Find where the given text appears and provide that cell's center as [x, y] coordinate. 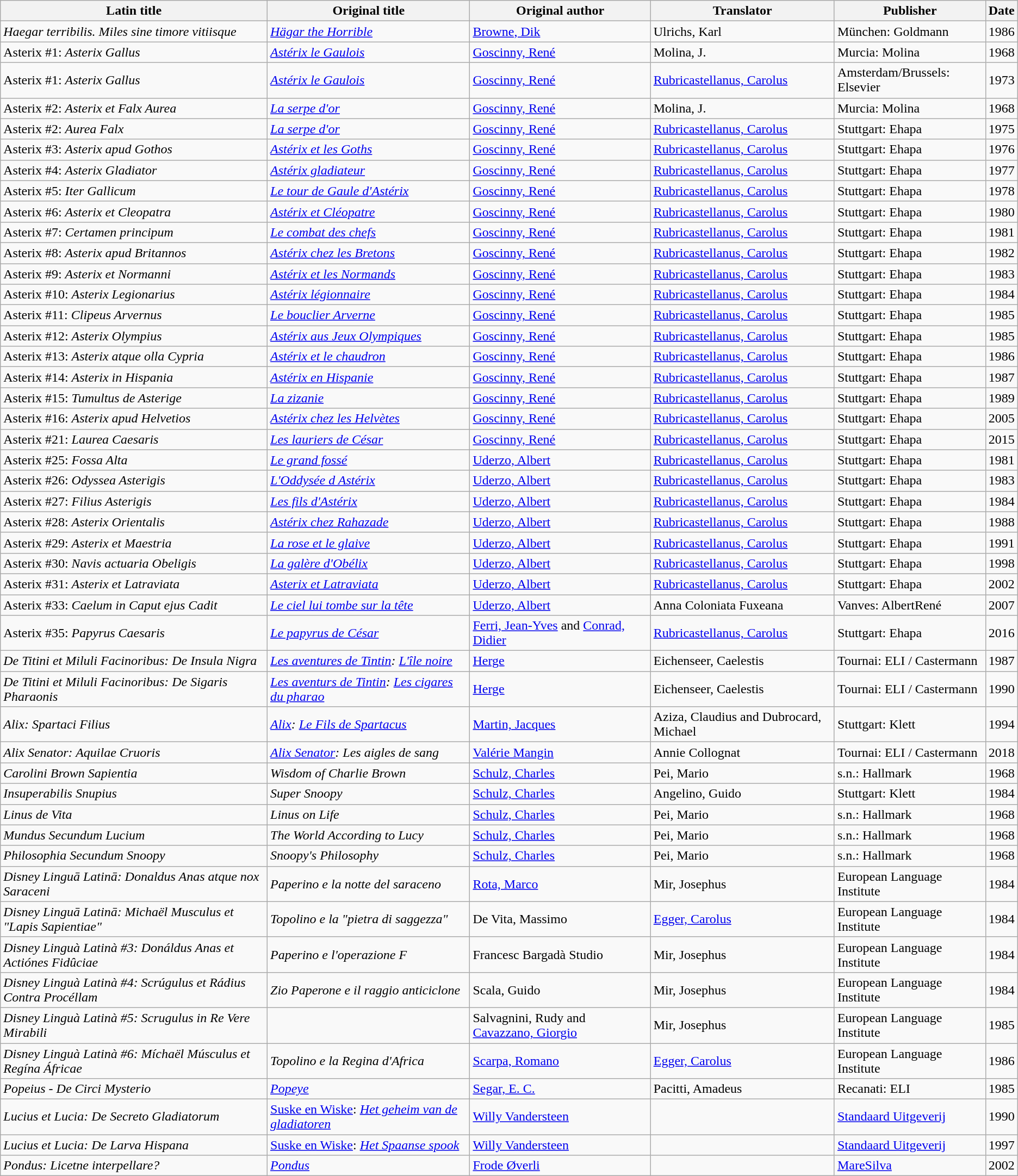
Recanati: ELI [910, 1089]
1978 [1002, 191]
Asterix #26: Odyssea Asterigis [134, 481]
1989 [1002, 398]
Latin title [134, 11]
Hägar the Horrible [369, 32]
Pondus [369, 1166]
Asterix #10: Asterix Legionarius [134, 295]
Translator [742, 11]
Disney Linguà Latinà #4: Scrúgulus et Rádius Contra Procéllam [134, 990]
Philosophia Secundum Snoopy [134, 856]
Le bouclier Arverne [369, 315]
Linus de Vita [134, 814]
Astérix et Cléopatre [369, 211]
Publisher [910, 11]
Asterix #28: Asterix Orientalis [134, 522]
Popeye [369, 1089]
1977 [1002, 170]
Les aventures de Tintin: L'île noire [369, 661]
Asterix #31: Asterix et Latraviata [134, 584]
Asterix #29: Asterix et Maestria [134, 543]
2016 [1002, 633]
Le grand fossé [369, 460]
Alix Senator: Les aigles de sang [369, 752]
1982 [1002, 253]
Astérix aus Jeux Olympiques [369, 336]
Suske en Wiske: Het geheim van de gladiatoren [369, 1117]
MareSilva [910, 1166]
1991 [1002, 543]
Francesc Bargadà Studio [560, 955]
1988 [1002, 522]
Wisdom of Charlie Brown [369, 773]
Rota, Marco [560, 884]
Asterix #9: Asterix et Normanni [134, 273]
Suske en Wiske: Het Spaanse spook [369, 1145]
Original title [369, 11]
Disney Linguà Latinà #6: Míchaël Músculus et Regína Áfricae [134, 1060]
Haegar terribilis. Miles sine timore vitiisque [134, 32]
Original author [560, 11]
Alix Senator: Aquilae Cruoris [134, 752]
Astérix chez les Helvètes [369, 419]
Topolino e la "pietra di saggezza" [369, 919]
Asterix #6: Asterix et Cleopatra [134, 211]
La rose et le glaive [369, 543]
Paperino e la notte del saraceno [369, 884]
The World According to Lucy [369, 835]
La galère d'Obélix [369, 563]
2005 [1002, 419]
Ulrichs, Karl [742, 32]
Frode Øverli [560, 1166]
1998 [1002, 563]
Disney Linguā Latinā: Michaël Musculus et "Lapis Sapientiae" [134, 919]
1994 [1002, 724]
Asterix #7: Certamen principum [134, 232]
Lucius et Lucia: De Larva Hispana [134, 1145]
Asterix #3: Asterix apud Gothos [134, 150]
Asterix #2: Aurea Falx [134, 129]
Disney Linguà Latinà #5: Scrugulus in Re Vere Mirabili [134, 1025]
Asterix #11: Clipeus Arvernus [134, 315]
Asterix #27: Filius Asterigis [134, 501]
Astérix chez Rahazade [369, 522]
Carolini Brown Sapientia [134, 773]
Popeius - De Circi Mysterio [134, 1089]
Asterix #14: Asterix in Hispania [134, 377]
Browne, Dik [560, 32]
Insuperabilis Snupius [134, 794]
1975 [1002, 129]
Linus on Life [369, 814]
Asterix #15: Tumultus de Asterige [134, 398]
1980 [1002, 211]
De Titini et Miluli Facinoribus: De Insula Nigra [134, 661]
Asterix #8: Asterix apud Britannos [134, 253]
Lucius et Lucia: De Secreto Gladiatorum [134, 1117]
Scarpa, Romano [560, 1060]
Segar, E. C. [560, 1089]
L'Oddysée d Astérix [369, 481]
2015 [1002, 439]
Martin, Jacques [560, 724]
Ferri, Jean-Yves and Conrad, Didier [560, 633]
Asterix #16: Asterix apud Helvetios [134, 419]
Salvagnini, Rudy and Cavazzano, Giorgio [560, 1025]
Asterix #30: Navis actuaria Obeligis [134, 563]
Scala, Guido [560, 990]
De Titini et Miluli Facinoribus: De Sigaris Pharaonis [134, 689]
Anna Coloniata Fuxeana [742, 605]
Asterix #33: Caelum in Caput ejus Cadit [134, 605]
Astérix et le chaudron [369, 357]
Astérix et les Normands [369, 273]
Date [1002, 11]
1973 [1002, 80]
Astérix et les Goths [369, 150]
Valérie Mangin [560, 752]
Aziza, Claudius and Dubrocard, Michael [742, 724]
Asterix #2: Asterix et Falx Aurea [134, 108]
Le papyrus de César [369, 633]
Les fils d'Astérix [369, 501]
Asterix et Latraviata [369, 584]
Asterix #13: Asterix atque olla Cypria [134, 357]
Asterix #5: Iter Gallicum [134, 191]
Disney Linguā Latinā: Donaldus Anas atque nox Saraceni [134, 884]
1997 [1002, 1145]
Asterix #35: Papyrus Caesaris [134, 633]
Snoopy's Philosophy [369, 856]
Astérix en Hispanie [369, 377]
Pacitti, Amadeus [742, 1089]
1976 [1002, 150]
Astérix gladiateur [369, 170]
Mundus Secundum Lucium [134, 835]
Astérix chez les Bretons [369, 253]
Disney Linguà Latinà #3: Donáldus Anas et Actiónes Fidûciae [134, 955]
Le ciel lui tombe sur la tête [369, 605]
2007 [1002, 605]
Asterix #12: Asterix Olympius [134, 336]
Zio Paperone e il raggio anticiclone [369, 990]
Asterix #4: Asterix Gladiator [134, 170]
De Vita, Massimo [560, 919]
Amsterdam/Brussels: Elsevier [910, 80]
Les aventurs de Tintin: Les cigares du pharao [369, 689]
Angelino, Guido [742, 794]
Alix: Spartaci Filius [134, 724]
Vanves: AlbertRené [910, 605]
Super Snoopy [369, 794]
Le combat des chefs [369, 232]
Alix: Le Fils de Spartacus [369, 724]
2018 [1002, 752]
München: Goldmann [910, 32]
La zizanie [369, 398]
Annie Collognat [742, 752]
Pondus: Licetne interpellare? [134, 1166]
Asterix #21: Laurea Caesaris [134, 439]
Asterix #25: Fossa Alta [134, 460]
Les lauriers de César [369, 439]
Paperino e l'operazione F [369, 955]
Astérix légionnaire [369, 295]
Le tour de Gaule d'Astérix [369, 191]
Topolino e la Regina d'Africa [369, 1060]
